Return [X, Y] of the center of cell containing provided text 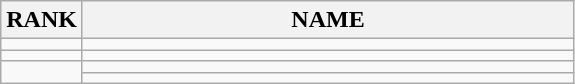
NAME [328, 20]
RANK [42, 20]
